Output the (x, y) coordinate of the center of the cell containing the given text.  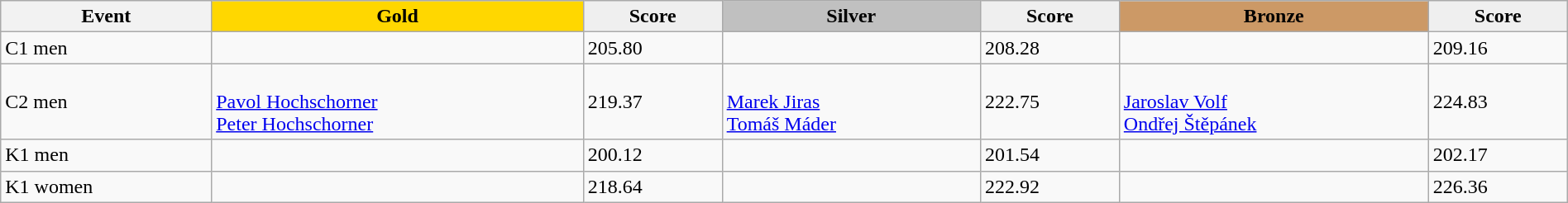
205.80 (653, 48)
201.54 (1049, 155)
224.83 (1498, 101)
K1 men (106, 155)
Jaroslav VolfOndřej Štěpánek (1274, 101)
219.37 (653, 101)
226.36 (1498, 186)
222.75 (1049, 101)
209.16 (1498, 48)
C1 men (106, 48)
Silver (851, 17)
C2 men (106, 101)
K1 women (106, 186)
Marek JirasTomáš Máder (851, 101)
Gold (398, 17)
218.64 (653, 186)
200.12 (653, 155)
Bronze (1274, 17)
Pavol HochschornerPeter Hochschorner (398, 101)
208.28 (1049, 48)
202.17 (1498, 155)
222.92 (1049, 186)
Event (106, 17)
